Find where the given text appears and provide that cell's center as (X, Y) coordinate. 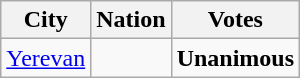
Yerevan (46, 58)
Unanimous (235, 58)
Votes (235, 20)
Nation (131, 20)
City (46, 20)
